Return the [X, Y] coordinate for the center point of the cell that contains the specified text.  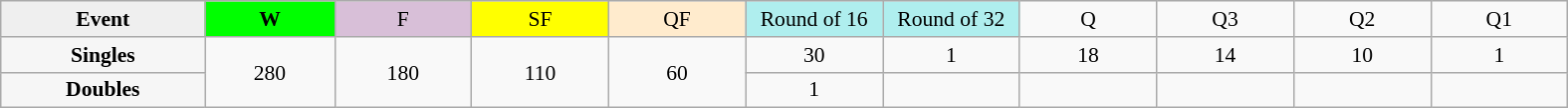
60 [677, 72]
Q [1088, 19]
Event [104, 19]
110 [541, 72]
QF [677, 19]
Q1 [1499, 19]
Q3 [1226, 19]
18 [1088, 55]
180 [403, 72]
F [403, 19]
14 [1226, 55]
Round of 16 [814, 19]
W [270, 19]
Doubles [104, 90]
280 [270, 72]
Singles [104, 55]
Q2 [1362, 19]
10 [1362, 55]
30 [814, 55]
SF [541, 19]
Round of 32 [951, 19]
